Detect which cell encompasses the target text, then output its (X, Y) center coordinate. 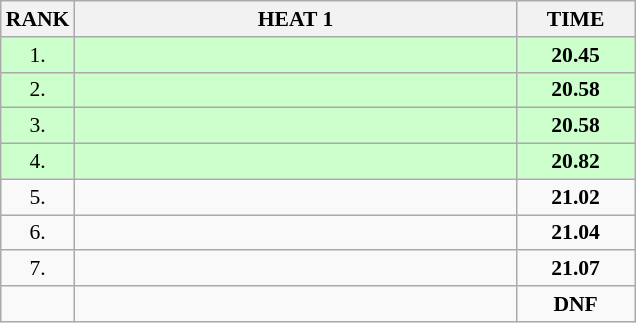
TIME (576, 19)
21.07 (576, 269)
20.45 (576, 55)
2. (38, 90)
5. (38, 197)
6. (38, 233)
HEAT 1 (295, 19)
RANK (38, 19)
7. (38, 269)
4. (38, 162)
1. (38, 55)
3. (38, 126)
DNF (576, 304)
21.02 (576, 197)
21.04 (576, 233)
20.82 (576, 162)
